Return (x, y) of the center of cell containing provided text 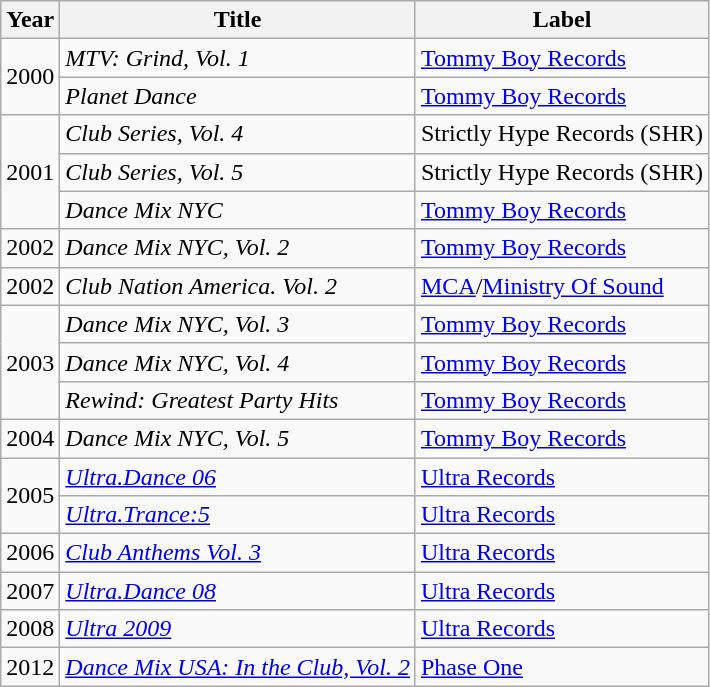
2012 (30, 667)
MTV: Grind, Vol. 1 (238, 58)
Dance Mix NYC (238, 210)
Phase One (562, 667)
MCA/Ministry Of Sound (562, 286)
2008 (30, 629)
Ultra.Dance 08 (238, 591)
2005 (30, 496)
2004 (30, 438)
2001 (30, 172)
2003 (30, 362)
Dance Mix NYC, Vol. 4 (238, 362)
Club Series, Vol. 5 (238, 172)
2006 (30, 553)
Ultra.Dance 06 (238, 477)
Label (562, 20)
Dance Mix NYC, Vol. 5 (238, 438)
Club Nation America. Vol. 2 (238, 286)
Rewind: Greatest Party Hits (238, 400)
Dance Mix NYC, Vol. 3 (238, 324)
2007 (30, 591)
Dance Mix USA: In the Club, Vol. 2 (238, 667)
Club Series, Vol. 4 (238, 134)
Ultra.Trance:5 (238, 515)
Year (30, 20)
2000 (30, 77)
Ultra 2009 (238, 629)
Club Anthems Vol. 3 (238, 553)
Title (238, 20)
Dance Mix NYC, Vol. 2 (238, 248)
Planet Dance (238, 96)
